Pinpoint the cell where the given text exists, returning its (X, Y) midpoint coordinate. 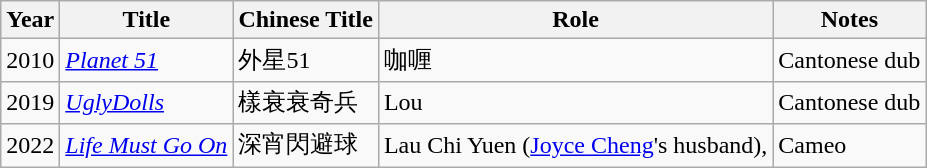
樣衰衰奇兵 (306, 102)
Lau Chi Yuen (Joyce Cheng's husband), (575, 146)
外星51 (306, 60)
Notes (850, 20)
2022 (30, 146)
Planet 51 (146, 60)
Life Must Go On (146, 146)
咖喱 (575, 60)
Role (575, 20)
Cameo (850, 146)
Chinese Title (306, 20)
2010 (30, 60)
Lou (575, 102)
UglyDolls (146, 102)
2019 (30, 102)
Title (146, 20)
Year (30, 20)
深宵閃避球 (306, 146)
